Provide the (X, Y) coordinate of the cell's center where the given text is located.  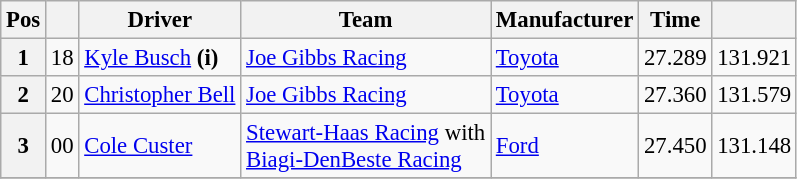
27.289 (676, 58)
00 (62, 146)
Kyle Busch (i) (160, 58)
1 (24, 58)
131.921 (754, 58)
131.148 (754, 146)
Driver (160, 20)
Cole Custer (160, 146)
2 (24, 95)
20 (62, 95)
3 (24, 146)
18 (62, 58)
Ford (564, 146)
Pos (24, 20)
Stewart-Haas Racing with Biagi-DenBeste Racing (366, 146)
27.450 (676, 146)
Christopher Bell (160, 95)
131.579 (754, 95)
Manufacturer (564, 20)
Time (676, 20)
27.360 (676, 95)
Team (366, 20)
